Extract the [x, y] coordinate from the center of the cell holding the provided text.  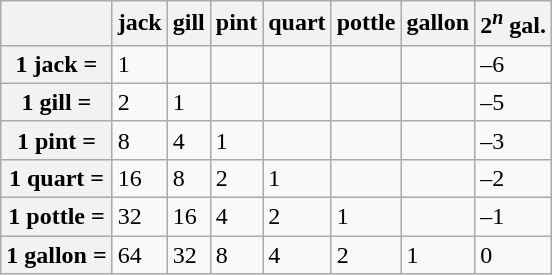
0 [514, 255]
2n gal. [514, 24]
–6 [514, 64]
64 [140, 255]
1 gill = [56, 102]
1 gallon = [56, 255]
1 jack = [56, 64]
gill [188, 24]
1 pint = [56, 140]
–3 [514, 140]
–2 [514, 178]
quart [297, 24]
gallon [438, 24]
–1 [514, 217]
jack [140, 24]
pint [236, 24]
1 pottle = [56, 217]
–5 [514, 102]
1 quart = [56, 178]
pottle [366, 24]
